Locate the cell with the specified text and output its [x, y] center coordinate. 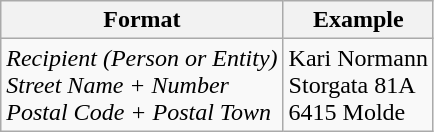
Kari NormannStorgata 81A6415 Molde [358, 85]
Format [142, 20]
Recipient (Person or Entity)Street Name + NumberPostal Code + Postal Town [142, 85]
Example [358, 20]
